Locate the cell with the specified text and output its (X, Y) center coordinate. 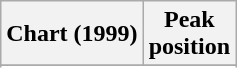
Peakposition (189, 34)
Chart (1999) (72, 34)
